Scan for the cell matching the given text and deliver its [X, Y] coordinate at center. 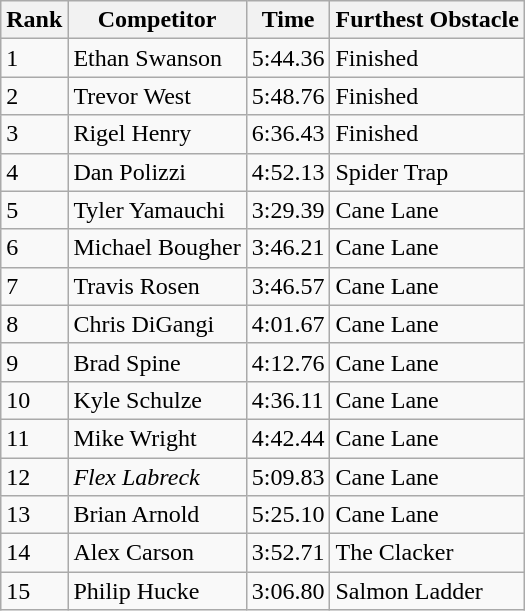
Mike Wright [157, 438]
Dan Polizzi [157, 172]
4:52.13 [288, 172]
5:48.76 [288, 96]
9 [34, 362]
Chris DiGangi [157, 324]
Salmon Ladder [427, 591]
3:29.39 [288, 210]
4:42.44 [288, 438]
3:46.21 [288, 248]
Time [288, 20]
15 [34, 591]
Travis Rosen [157, 286]
Rigel Henry [157, 134]
5 [34, 210]
Michael Bougher [157, 248]
Kyle Schulze [157, 400]
Tyler Yamauchi [157, 210]
Furthest Obstacle [427, 20]
3:52.71 [288, 553]
11 [34, 438]
6 [34, 248]
3 [34, 134]
8 [34, 324]
1 [34, 58]
4 [34, 172]
Alex Carson [157, 553]
5:25.10 [288, 515]
Rank [34, 20]
2 [34, 96]
Flex Labreck [157, 477]
7 [34, 286]
3:06.80 [288, 591]
The Clacker [427, 553]
13 [34, 515]
Trevor West [157, 96]
Ethan Swanson [157, 58]
5:09.83 [288, 477]
Competitor [157, 20]
Philip Hucke [157, 591]
6:36.43 [288, 134]
4:01.67 [288, 324]
3:46.57 [288, 286]
Spider Trap [427, 172]
Brad Spine [157, 362]
10 [34, 400]
4:12.76 [288, 362]
12 [34, 477]
Brian Arnold [157, 515]
5:44.36 [288, 58]
4:36.11 [288, 400]
14 [34, 553]
